Pinpoint the cell where the given text exists, returning its (X, Y) midpoint coordinate. 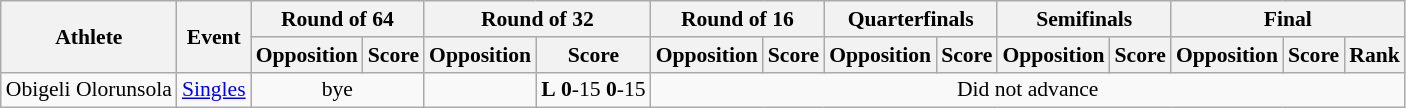
Quarterfinals (910, 19)
Round of 32 (538, 19)
Final (1288, 19)
Did not advance (1028, 90)
bye (338, 90)
Athlete (89, 36)
Singles (214, 90)
Rank (1374, 55)
Round of 16 (738, 19)
Semifinals (1084, 19)
Obigeli Olorunsola (89, 90)
Event (214, 36)
Round of 64 (338, 19)
L 0-15 0-15 (594, 90)
